Extract the [x, y] coordinate from the center of the cell holding the provided text.  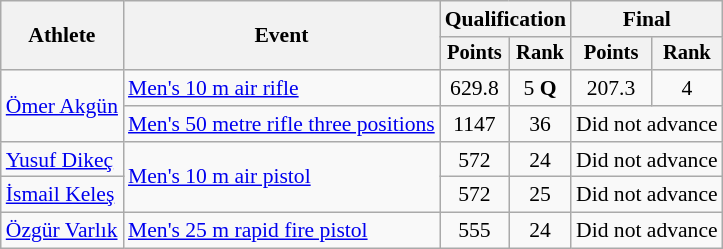
1147 [474, 124]
İsmail Keleş [62, 195]
5 Q [540, 88]
Men's 50 metre rifle three positions [282, 124]
Men's 25 m rapid fire pistol [282, 231]
207.3 [611, 88]
25 [540, 195]
Athlete [62, 36]
Men's 10 m air rifle [282, 88]
Qualification [506, 19]
Final [647, 19]
Yusuf Dikeç [62, 160]
629.8 [474, 88]
Event [282, 36]
Men's 10 m air pistol [282, 178]
555 [474, 231]
36 [540, 124]
4 [687, 88]
Ömer Akgün [62, 106]
Özgür Varlık [62, 231]
